Identify which cell holds the provided text, then report its [X, Y] central coordinate. 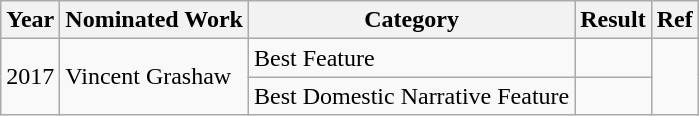
Year [30, 20]
Best Domestic Narrative Feature [411, 96]
Best Feature [411, 58]
Category [411, 20]
2017 [30, 77]
Result [613, 20]
Vincent Grashaw [154, 77]
Ref [674, 20]
Nominated Work [154, 20]
